Determine the [X, Y] coordinate at the center of the cell enclosing the given text.  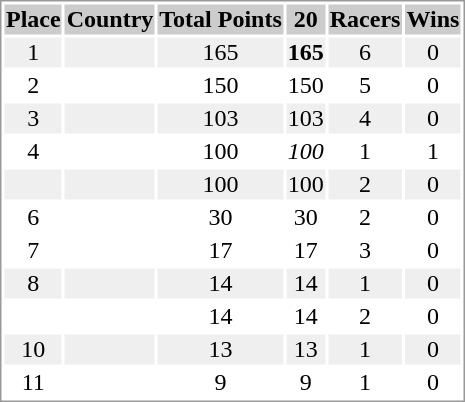
20 [306, 19]
5 [365, 85]
Place [33, 19]
Wins [433, 19]
Racers [365, 19]
8 [33, 283]
Country [110, 19]
10 [33, 349]
Total Points [220, 19]
11 [33, 383]
7 [33, 251]
